Pinpoint the cell where the given text exists, returning its [X, Y] midpoint coordinate. 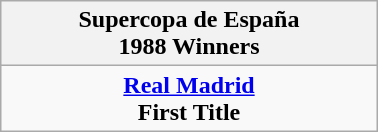
Real MadridFirst Title [189, 98]
Supercopa de España 1988 Winners [189, 34]
